Provide the (x, y) coordinate of the cell's center where the given text is located.  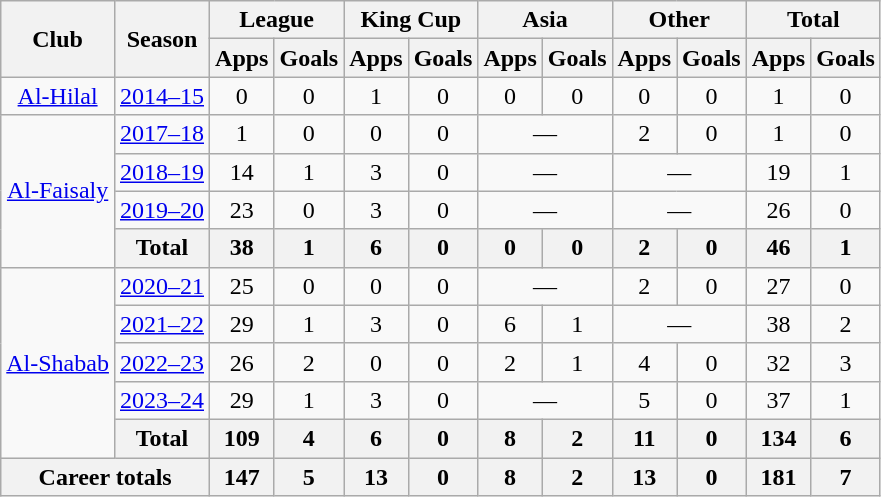
181 (778, 477)
134 (778, 438)
27 (778, 286)
League (277, 20)
109 (242, 438)
Al-Faisaly (58, 191)
11 (644, 438)
King Cup (411, 20)
2014–15 (162, 96)
7 (846, 477)
23 (242, 210)
32 (778, 362)
2023–24 (162, 400)
2018–19 (162, 172)
Asia (545, 20)
2022–23 (162, 362)
147 (242, 477)
Other (679, 20)
2017–18 (162, 134)
37 (778, 400)
Al-Hilal (58, 96)
Club (58, 39)
2021–22 (162, 324)
2020–21 (162, 286)
14 (242, 172)
46 (778, 248)
Al-Shabab (58, 362)
Career totals (106, 477)
2019–20 (162, 210)
19 (778, 172)
Season (162, 39)
25 (242, 286)
